Return (X, Y) of the center of cell containing provided text 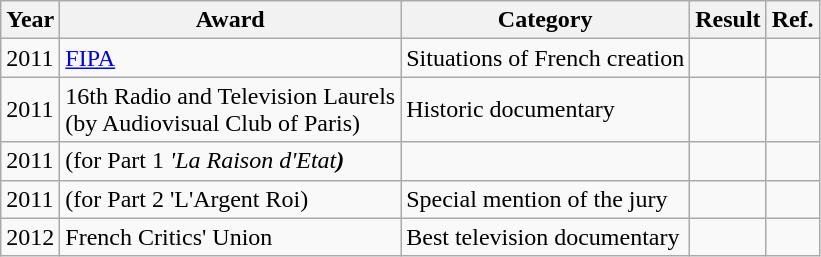
Year (30, 20)
FIPA (230, 58)
Historic documentary (546, 110)
Situations of French creation (546, 58)
(for Part 1 'La Raison d'Etat) (230, 161)
(for Part 2 'L'Argent Roi) (230, 199)
Best television documentary (546, 237)
French Critics' Union (230, 237)
Category (546, 20)
Special mention of the jury (546, 199)
16th Radio and Television Laurels(by Audiovisual Club of Paris) (230, 110)
Ref. (792, 20)
Result (728, 20)
2012 (30, 237)
Award (230, 20)
